Scan for the cell matching the given text and deliver its [X, Y] coordinate at center. 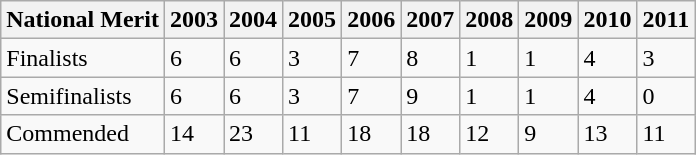
2011 [666, 20]
8 [430, 58]
2007 [430, 20]
2008 [490, 20]
2005 [312, 20]
2004 [254, 20]
Finalists [83, 58]
2010 [608, 20]
Commended [83, 134]
0 [666, 96]
12 [490, 134]
2003 [194, 20]
14 [194, 134]
2009 [548, 20]
National Merit [83, 20]
23 [254, 134]
2006 [372, 20]
13 [608, 134]
Semifinalists [83, 96]
